Search for the cell housing the specified text and yield its (x, y) center coordinate. 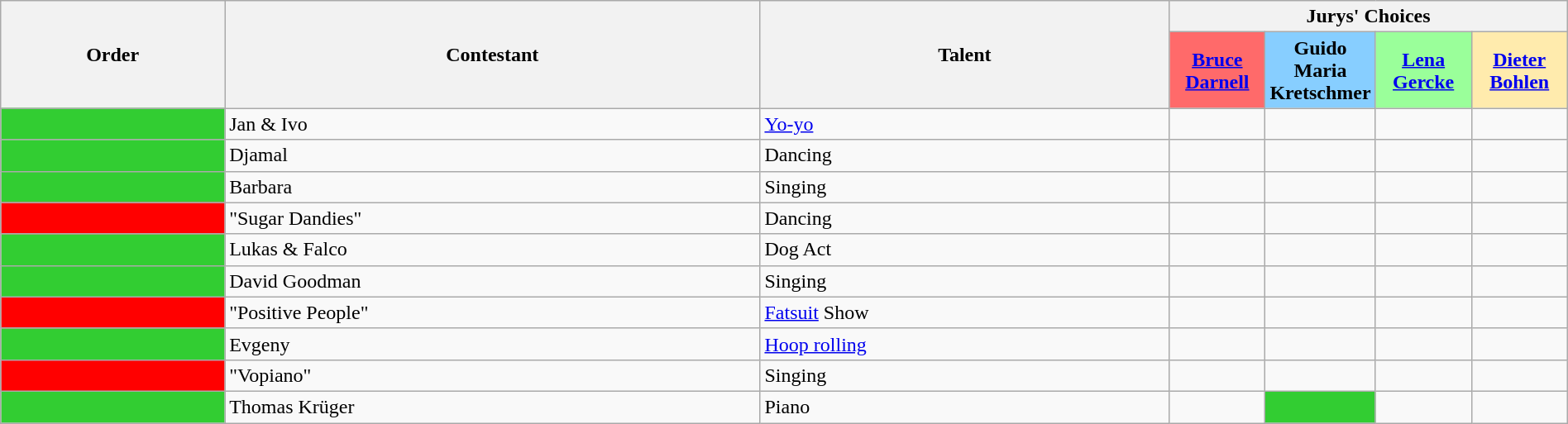
"Vopiano" (493, 375)
Talent (964, 55)
Fatsuit Show (964, 312)
Dog Act (964, 250)
Order (112, 55)
Djamal (493, 155)
Lena Gercke (1423, 70)
Yo-yo (964, 124)
Barbara (493, 187)
David Goodman (493, 281)
"Positive People" (493, 312)
Hoop rolling (964, 344)
Jan & Ivo (493, 124)
"Sugar Dandies" (493, 218)
Bruce Darnell (1217, 70)
Guido Maria Kretschmer (1320, 70)
Lukas & Falco (493, 250)
Dieter Bohlen (1519, 70)
Piano (964, 407)
Evgeny (493, 344)
Jurys' Choices (1368, 17)
Contestant (493, 55)
Thomas Krüger (493, 407)
